Capture the cell that displays the provided text and extract its (X, Y) central coordinate. 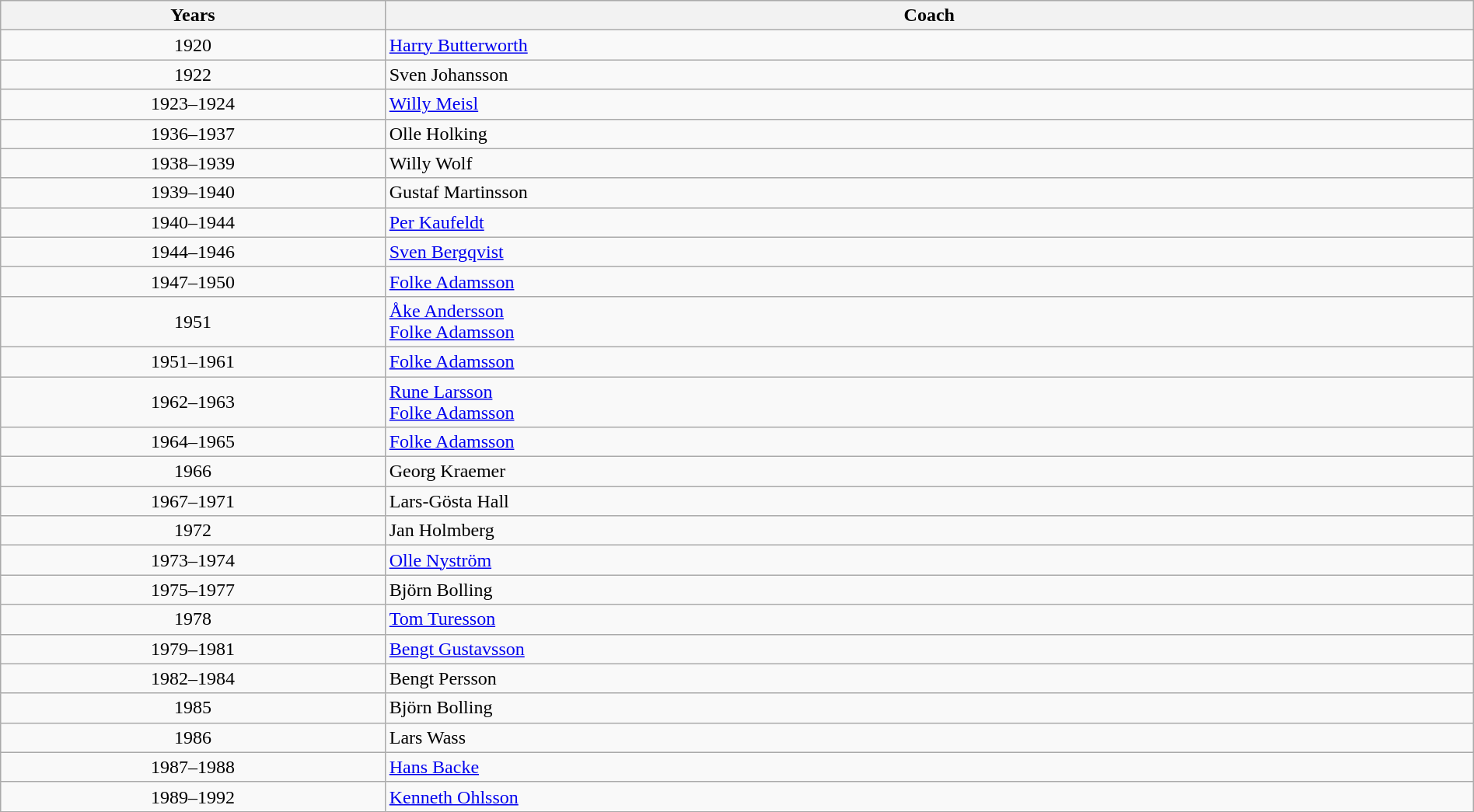
Bengt Gustavsson (929, 649)
Georg Kraemer (929, 472)
1923–1924 (193, 104)
Rune Larsson Folke Adamsson (929, 401)
Harry Butterworth (929, 45)
1986 (193, 737)
Hans Backe (929, 767)
1966 (193, 472)
1982–1984 (193, 678)
1975–1977 (193, 590)
1939–1940 (193, 193)
Gustaf Martinsson (929, 193)
1947–1950 (193, 281)
1922 (193, 75)
1973–1974 (193, 560)
1985 (193, 708)
1920 (193, 45)
1962–1963 (193, 401)
Willy Meisl (929, 104)
Willy Wolf (929, 163)
1978 (193, 619)
1964–1965 (193, 442)
1967–1971 (193, 501)
1987–1988 (193, 767)
Sven Johansson (929, 75)
1938–1939 (193, 163)
1989–1992 (193, 796)
Olle Nyström (929, 560)
1936–1937 (193, 134)
1972 (193, 531)
Åke Andersson Folke Adamsson (929, 322)
Olle Holking (929, 134)
Kenneth Ohlsson (929, 796)
Coach (929, 16)
Sven Bergqvist (929, 252)
1979–1981 (193, 649)
1951 (193, 322)
Lars Wass (929, 737)
Bengt Persson (929, 678)
1944–1946 (193, 252)
1951–1961 (193, 361)
1940–1944 (193, 222)
Tom Turesson (929, 619)
Jan Holmberg (929, 531)
Lars-Gösta Hall (929, 501)
Per Kaufeldt (929, 222)
Years (193, 16)
